Find where the given text appears and provide that cell's center as [x, y] coordinate. 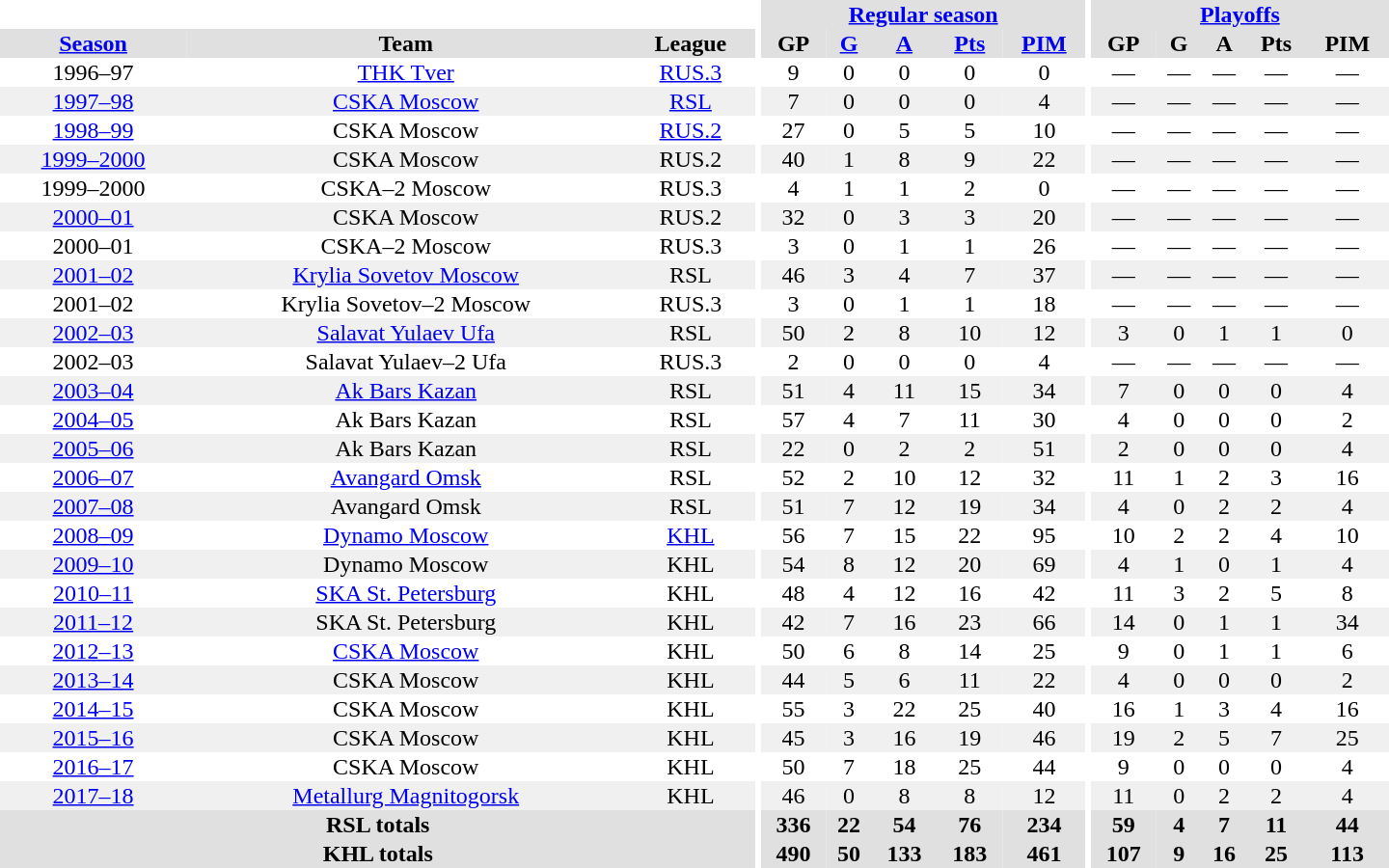
37 [1044, 275]
2015–16 [93, 738]
2009–10 [93, 564]
2007–08 [93, 506]
2013–14 [93, 680]
26 [1044, 246]
1998–99 [93, 130]
1996–97 [93, 72]
66 [1044, 622]
27 [794, 130]
Season [93, 43]
2004–05 [93, 420]
KHL totals [378, 854]
Regular season [924, 14]
2006–07 [93, 477]
59 [1124, 825]
113 [1347, 854]
30 [1044, 420]
2005–06 [93, 448]
48 [794, 593]
2011–12 [93, 622]
Playoffs [1240, 14]
Salavat Yulaev–2 Ufa [405, 362]
23 [969, 622]
Team [405, 43]
RSL totals [378, 825]
2003–04 [93, 391]
234 [1044, 825]
183 [969, 854]
95 [1044, 535]
107 [1124, 854]
2008–09 [93, 535]
45 [794, 738]
76 [969, 825]
Salavat Yulaev Ufa [405, 333]
2012–13 [93, 651]
2010–11 [93, 593]
52 [794, 477]
2016–17 [93, 767]
Krylia Sovetov–2 Moscow [405, 304]
THK Tver [405, 72]
133 [904, 854]
461 [1044, 854]
55 [794, 709]
Metallurg Magnitogorsk [405, 796]
1997–98 [93, 101]
2014–15 [93, 709]
2017–18 [93, 796]
56 [794, 535]
Krylia Sovetov Moscow [405, 275]
69 [1044, 564]
57 [794, 420]
490 [794, 854]
League [691, 43]
336 [794, 825]
